Pinpoint the cell where the given text exists, returning its [x, y] midpoint coordinate. 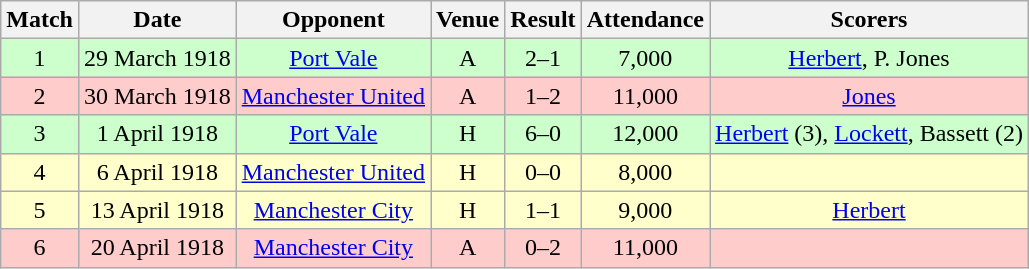
Result [543, 20]
6 [40, 248]
1–1 [543, 210]
5 [40, 210]
0–2 [543, 248]
1 [40, 58]
Date [157, 20]
20 April 1918 [157, 248]
2 [40, 96]
Herbert [870, 210]
4 [40, 172]
30 March 1918 [157, 96]
9,000 [645, 210]
6–0 [543, 134]
1 April 1918 [157, 134]
7,000 [645, 58]
Attendance [645, 20]
Jones [870, 96]
6 April 1918 [157, 172]
13 April 1918 [157, 210]
Herbert (3), Lockett, Bassett (2) [870, 134]
0–0 [543, 172]
8,000 [645, 172]
Herbert, P. Jones [870, 58]
Match [40, 20]
12,000 [645, 134]
1–2 [543, 96]
Venue [468, 20]
Scorers [870, 20]
29 March 1918 [157, 58]
2–1 [543, 58]
3 [40, 134]
Opponent [333, 20]
